Output the [x, y] coordinate of the center of the cell containing the given text.  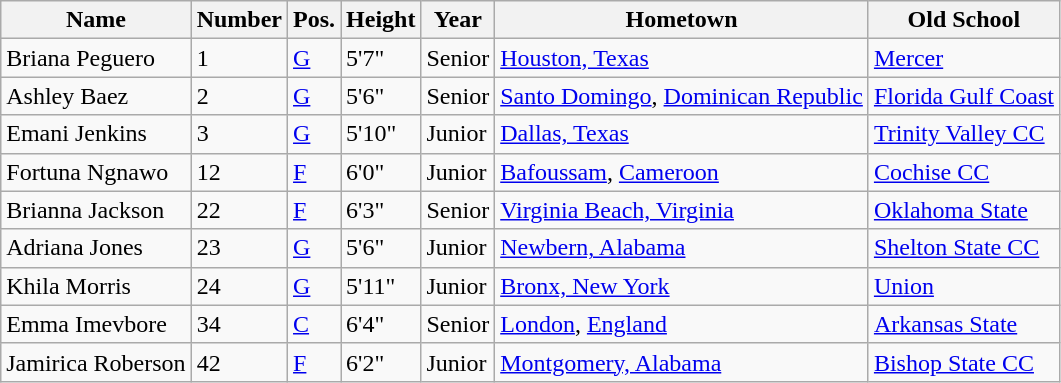
Bronx, New York [682, 286]
Old School [964, 20]
5'11" [381, 286]
Jamirica Roberson [96, 362]
Dallas, Texas [682, 134]
Cochise CC [964, 172]
Briana Peguero [96, 58]
23 [239, 248]
Emma Imevbore [96, 324]
Virginia Beach, Virginia [682, 210]
Trinity Valley CC [964, 134]
5'10" [381, 134]
Union [964, 286]
12 [239, 172]
Hometown [682, 20]
Bafoussam, Cameroon [682, 172]
22 [239, 210]
Brianna Jackson [96, 210]
C [314, 324]
Number [239, 20]
Shelton State CC [964, 248]
2 [239, 96]
Houston, Texas [682, 58]
Santo Domingo, Dominican Republic [682, 96]
3 [239, 134]
6'4" [381, 324]
6'3" [381, 210]
Name [96, 20]
Pos. [314, 20]
Montgomery, Alabama [682, 362]
42 [239, 362]
Year [458, 20]
1 [239, 58]
Mercer [964, 58]
Emani Jenkins [96, 134]
34 [239, 324]
Florida Gulf Coast [964, 96]
Newbern, Alabama [682, 248]
Bishop State CC [964, 362]
6'2" [381, 362]
Ashley Baez [96, 96]
Fortuna Ngnawo [96, 172]
Oklahoma State [964, 210]
Arkansas State [964, 324]
London, England [682, 324]
24 [239, 286]
Khila Morris [96, 286]
5'7" [381, 58]
6'0" [381, 172]
Height [381, 20]
Adriana Jones [96, 248]
